Capture the cell that displays the provided text and extract its [x, y] central coordinate. 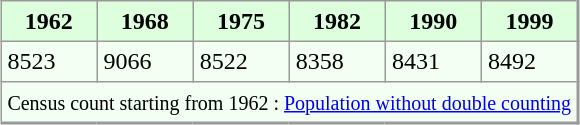
1999 [530, 21]
8358 [337, 61]
8522 [241, 61]
9066 [145, 61]
1968 [145, 21]
1990 [433, 21]
8523 [49, 61]
Census count starting from 1962 : Population without double counting [290, 102]
1982 [337, 21]
8492 [530, 61]
8431 [433, 61]
1975 [241, 21]
1962 [49, 21]
